Search for the cell housing the specified text and yield its [x, y] center coordinate. 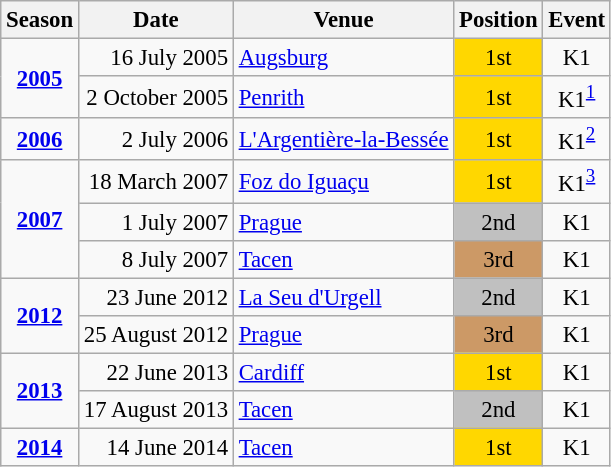
16 July 2005 [156, 58]
2007 [40, 218]
Season [40, 20]
23 June 2012 [156, 297]
Position [498, 20]
Cardiff [343, 372]
2 July 2006 [156, 139]
Augsburg [343, 58]
2013 [40, 390]
8 July 2007 [156, 259]
K13 [577, 181]
Penrith [343, 97]
2006 [40, 139]
L'Argentière-la-Bessée [343, 139]
25 August 2012 [156, 334]
2 October 2005 [156, 97]
Event [577, 20]
K11 [577, 97]
1 July 2007 [156, 222]
La Seu d'Urgell [343, 297]
K12 [577, 139]
14 June 2014 [156, 447]
Date [156, 20]
22 June 2013 [156, 372]
2005 [40, 79]
Venue [343, 20]
Foz do Iguaçu [343, 181]
2014 [40, 447]
17 August 2013 [156, 410]
2012 [40, 316]
18 March 2007 [156, 181]
